Find where the given text appears and provide that cell's center as (X, Y) coordinate. 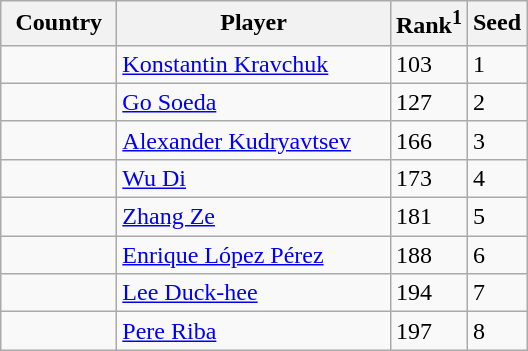
Lee Duck-hee (254, 293)
173 (428, 178)
3 (496, 140)
188 (428, 255)
Go Soeda (254, 102)
Pere Riba (254, 331)
Konstantin Kravchuk (254, 64)
197 (428, 331)
1 (496, 64)
4 (496, 178)
7 (496, 293)
Wu Di (254, 178)
Alexander Kudryavtsev (254, 140)
5 (496, 217)
2 (496, 102)
194 (428, 293)
103 (428, 64)
127 (428, 102)
Rank1 (428, 24)
166 (428, 140)
181 (428, 217)
Zhang Ze (254, 217)
Seed (496, 24)
8 (496, 331)
6 (496, 255)
Country (59, 24)
Enrique López Pérez (254, 255)
Player (254, 24)
